Provide the (X, Y) coordinate of the cell's center where the given text is located.  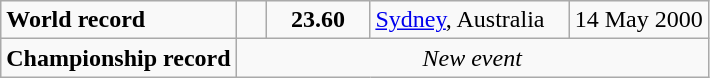
Championship record (118, 58)
New event (472, 58)
Sydney, Australia (470, 20)
14 May 2000 (638, 20)
World record (118, 20)
23.60 (318, 20)
